Provide the (X, Y) coordinate of the cell's center where the given text is located.  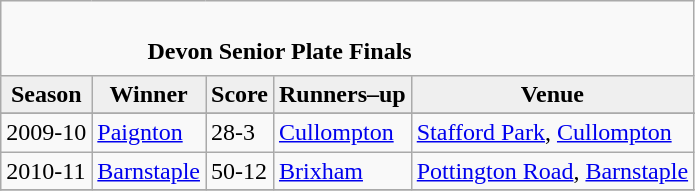
Paignton (149, 132)
Venue (552, 94)
50-12 (240, 171)
Runners–up (342, 94)
Barnstaple (149, 171)
Season (46, 94)
Score (240, 94)
Brixham (342, 171)
2010-11 (46, 171)
2009-10 (46, 132)
Cullompton (342, 132)
Stafford Park, Cullompton (552, 132)
Pottington Road, Barnstaple (552, 171)
Winner (149, 94)
28-3 (240, 132)
